Return the [x, y] coordinate for the center point of the cell that contains the specified text.  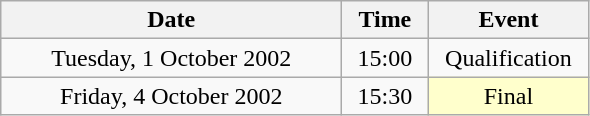
15:30 [385, 96]
Tuesday, 1 October 2002 [172, 58]
Qualification [508, 58]
Final [508, 96]
15:00 [385, 58]
Date [172, 20]
Time [385, 20]
Event [508, 20]
Friday, 4 October 2002 [172, 96]
